Search for the cell housing the specified text and yield its [X, Y] center coordinate. 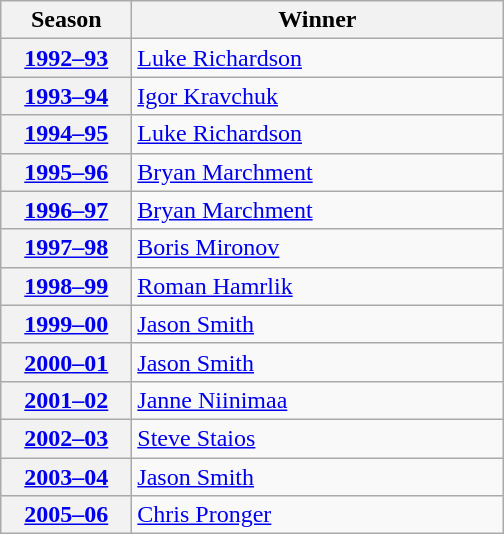
Boris Mironov [318, 248]
Janne Niinimaa [318, 400]
2005–06 [66, 515]
Steve Staios [318, 438]
Winner [318, 20]
2002–03 [66, 438]
1992–93 [66, 58]
2001–02 [66, 400]
1998–99 [66, 286]
2000–01 [66, 362]
1996–97 [66, 210]
Roman Hamrlik [318, 286]
Igor Kravchuk [318, 96]
1995–96 [66, 172]
1999–00 [66, 324]
Chris Pronger [318, 515]
1993–94 [66, 96]
2003–04 [66, 477]
1994–95 [66, 134]
1997–98 [66, 248]
Season [66, 20]
